Provide the (X, Y) coordinate of the cell's center where the given text is located.  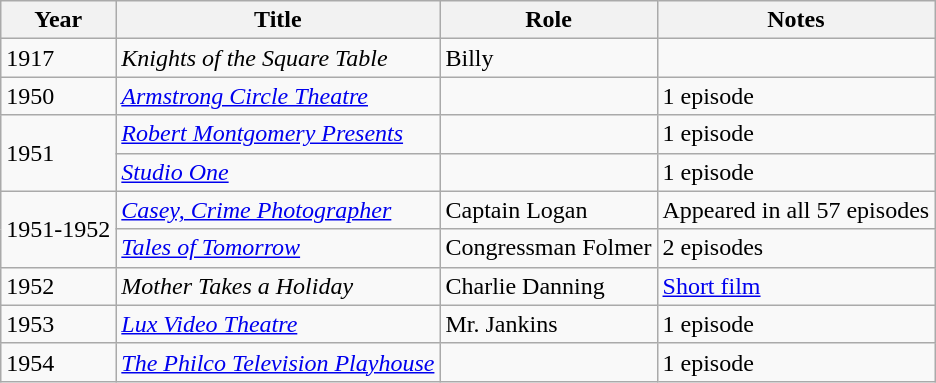
Robert Montgomery Presents (278, 134)
Mother Takes a Holiday (278, 286)
Armstrong Circle Theatre (278, 96)
1917 (58, 58)
1954 (58, 362)
Appeared in all 57 episodes (796, 210)
The Philco Television Playhouse (278, 362)
1951 (58, 153)
Lux Video Theatre (278, 324)
Mr. Jankins (548, 324)
Short film (796, 286)
Knights of the Square Table (278, 58)
1953 (58, 324)
1952 (58, 286)
Captain Logan (548, 210)
Billy (548, 58)
1950 (58, 96)
2 episodes (796, 248)
Notes (796, 20)
Tales of Tomorrow (278, 248)
Charlie Danning (548, 286)
Studio One (278, 172)
Role (548, 20)
1951-1952 (58, 229)
Title (278, 20)
Casey, Crime Photographer (278, 210)
Congressman Folmer (548, 248)
Year (58, 20)
